Locate the cell with the specified text and output its [x, y] center coordinate. 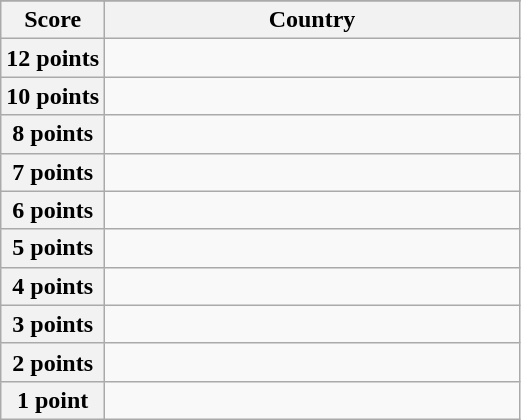
8 points [53, 134]
1 point [53, 400]
4 points [53, 286]
6 points [53, 210]
12 points [53, 58]
7 points [53, 172]
Country [312, 20]
2 points [53, 362]
Score [53, 20]
5 points [53, 248]
3 points [53, 324]
10 points [53, 96]
